Return the [X, Y] coordinate for the center point of the cell that contains the specified text.  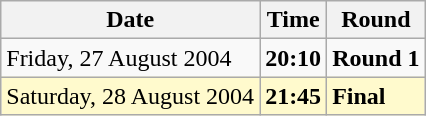
Round [376, 20]
Saturday, 28 August 2004 [130, 96]
Date [130, 20]
Time [294, 20]
Friday, 27 August 2004 [130, 58]
21:45 [294, 96]
20:10 [294, 58]
Round 1 [376, 58]
Final [376, 96]
